Locate the cell with the specified text and output its (X, Y) center coordinate. 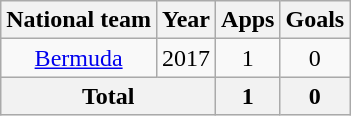
Apps (248, 20)
Year (186, 20)
Total (108, 96)
Bermuda (79, 58)
2017 (186, 58)
National team (79, 20)
Goals (315, 20)
